From the cell containing the given text, extract its center point as [x, y] coordinate. 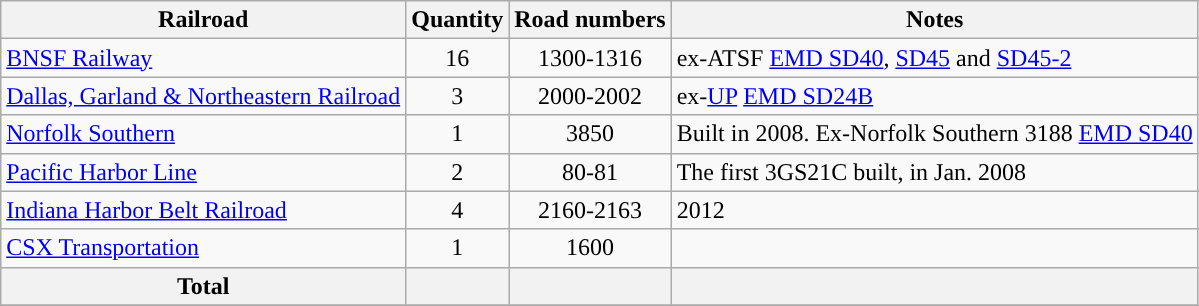
3 [458, 96]
Built in 2008. Ex-Norfolk Southern 3188 EMD SD40 [934, 134]
Quantity [458, 20]
ex-ATSF EMD SD40, SD45 and SD45-2 [934, 58]
Total [204, 286]
16 [458, 58]
Road numbers [590, 20]
Indiana Harbor Belt Railroad [204, 210]
CSX Transportation [204, 248]
1300-1316 [590, 58]
ex-UP EMD SD24B [934, 96]
Norfolk Southern [204, 134]
The first 3GS21C built, in Jan. 2008 [934, 172]
2160-2163 [590, 210]
Railroad [204, 20]
Dallas, Garland & Northeastern Railroad [204, 96]
Pacific Harbor Line [204, 172]
80-81 [590, 172]
2 [458, 172]
2012 [934, 210]
4 [458, 210]
1600 [590, 248]
3850 [590, 134]
Notes [934, 20]
2000-2002 [590, 96]
BNSF Railway [204, 58]
